Capture the cell that displays the provided text and extract its (X, Y) central coordinate. 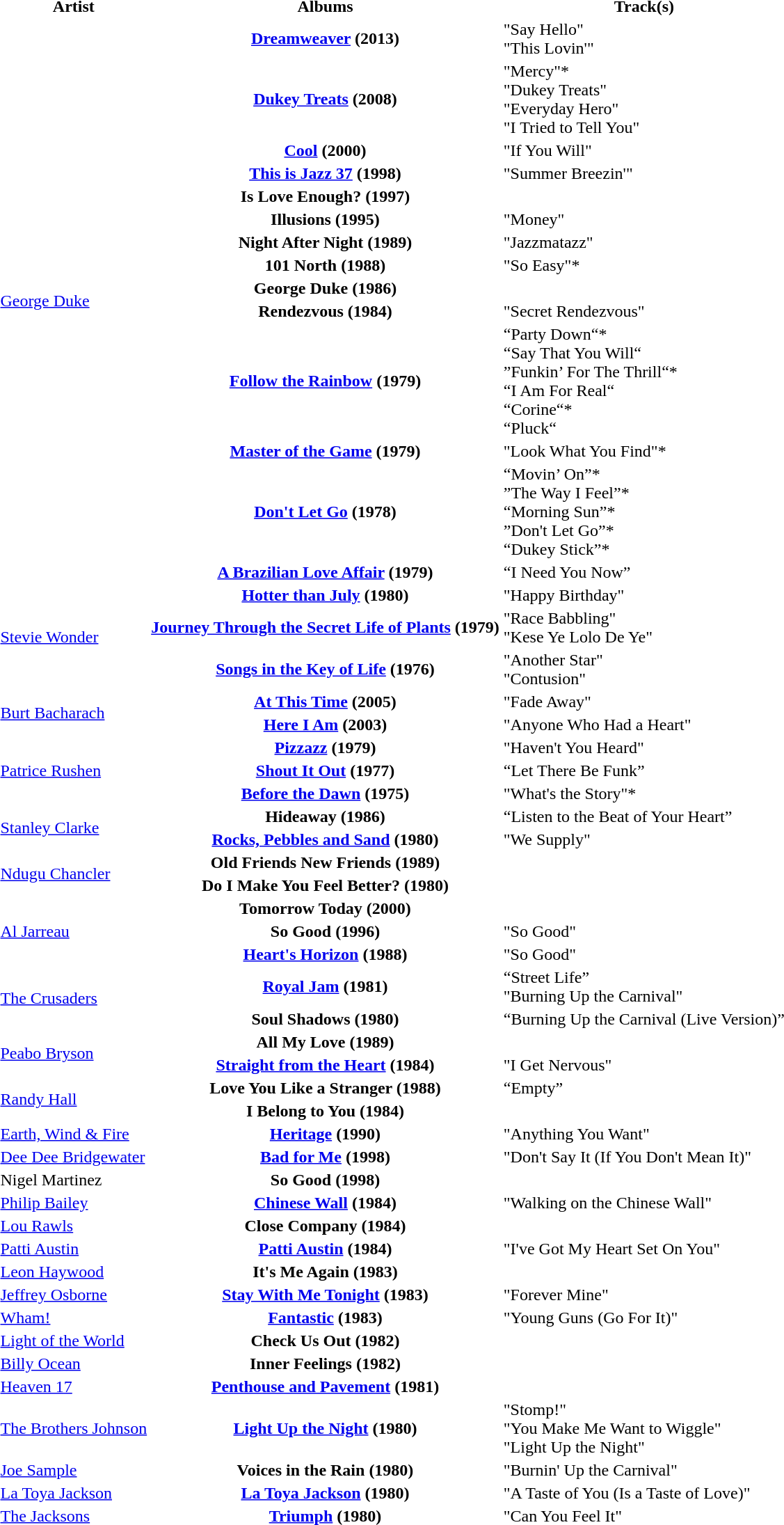
Before the Dawn (1975) (326, 793)
Royal Jam (1981) (326, 987)
Love You Like a Stranger (1988) (326, 1088)
Soul Shadows (1980) (326, 1019)
Master of the Game (1979) (326, 451)
Don't Let Go (1978) (326, 512)
Is Love Enough? (1997) (326, 196)
Rendezvous (1984) (326, 311)
Night After Night (1989) (326, 242)
All My Love (1989) (326, 1042)
Fantastic (1983) (326, 1318)
Old Friends New Friends (1989) (326, 862)
Patti Austin (1984) (326, 1249)
Stay With Me Tonight (1983) (326, 1295)
Light Up the Night (1980) (326, 1428)
Songs in the Key of Life (1976) (326, 670)
Check Us Out (1982) (326, 1341)
Shout It Out (1977) (326, 771)
So Good (1996) (326, 931)
Pizzazz (1979) (326, 748)
I Belong to You (1984) (326, 1111)
Heritage (1990) (326, 1134)
Bad for Me (1998) (326, 1157)
Close Company (1984) (326, 1226)
Penthouse and Pavement (1981) (326, 1386)
A Brazilian Love Affair (1979) (326, 572)
Illusions (1995) (326, 219)
Rocks, Pebbles and Sand (1980) (326, 839)
Chinese Wall (1984) (326, 1203)
Journey Through the Secret Life of Plants (1979) (326, 628)
Cool (2000) (326, 150)
Hotter than July (1980) (326, 595)
Tomorrow Today (2000) (326, 908)
Follow the Rainbow (1979) (326, 381)
Do I Make You Feel Better? (1980) (326, 885)
Inner Feelings (1982) (326, 1364)
Heart's Horizon (1988) (326, 954)
Dreamweaver (2013) (326, 39)
Hideaway (1986) (326, 816)
Here I Am (2003) (326, 725)
At This Time (2005) (326, 702)
It's Me Again (1983) (326, 1272)
So Good (1998) (326, 1180)
Dukey Treats (2008) (326, 99)
101 North (1988) (326, 265)
La Toya Jackson (1980) (326, 1493)
Straight from the Heart (1984) (326, 1065)
Voices in the Rain (1980) (326, 1470)
This is Jazz 37 (1998) (326, 173)
George Duke (1986) (326, 288)
